From the cell containing the given text, extract its center point as (X, Y) coordinate. 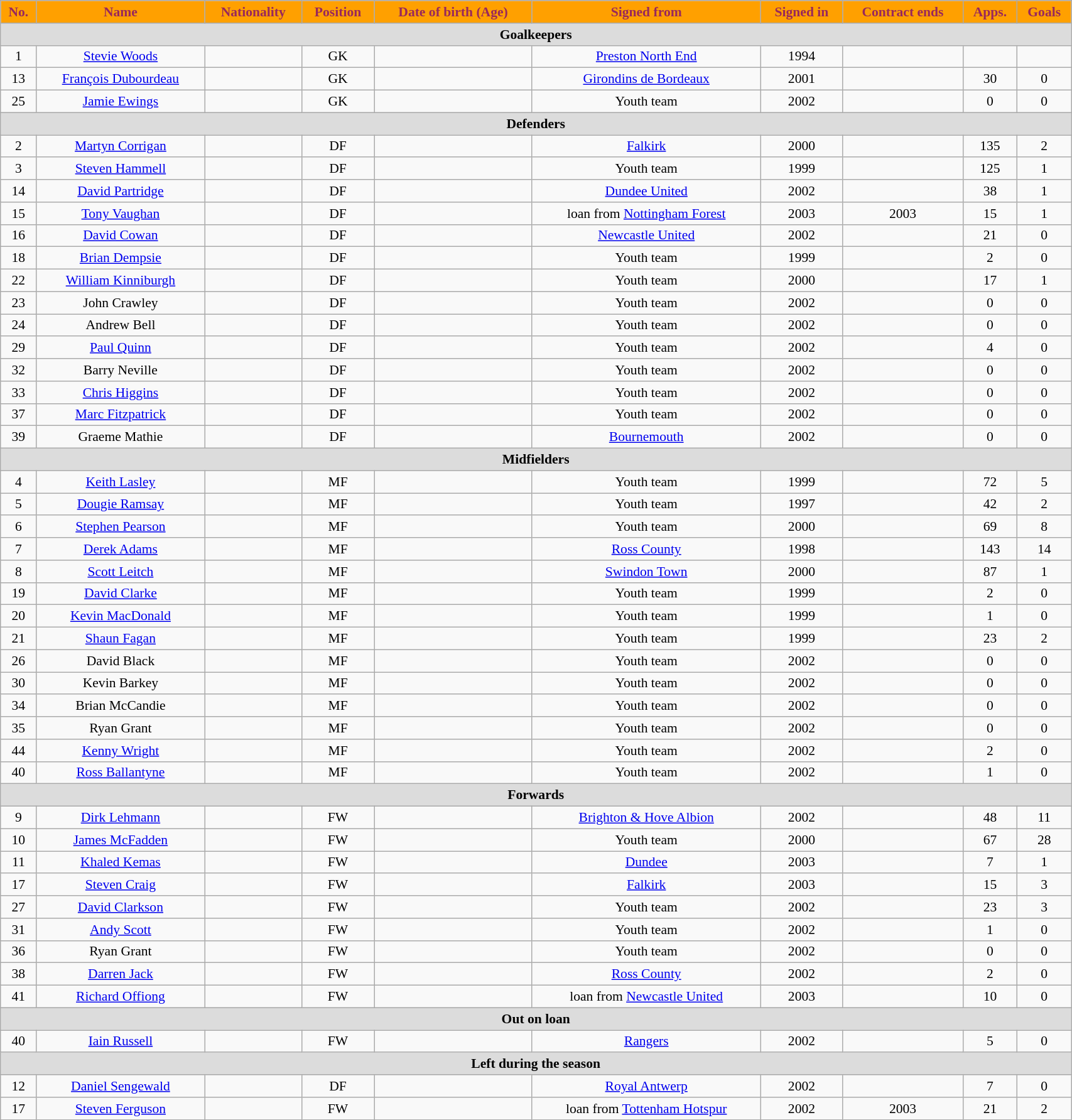
Left during the season (536, 1064)
Name (121, 12)
6 (19, 527)
Stevie Woods (121, 57)
David Clarke (121, 594)
Bournemouth (646, 437)
37 (19, 415)
Dirk Lehmann (121, 818)
Daniel Sengewald (121, 1086)
18 (19, 258)
loan from Newcastle United (646, 997)
Marc Fitzpatrick (121, 415)
44 (19, 751)
Brian McCandie (121, 706)
28 (1044, 840)
26 (19, 661)
27 (19, 907)
67 (990, 840)
87 (990, 572)
Position (338, 12)
42 (990, 504)
Chris Higgins (121, 393)
François Dubourdeau (121, 79)
135 (990, 146)
12 (19, 1086)
31 (19, 930)
William Kinniburgh (121, 281)
loan from Tottenham Hotspur (646, 1109)
9 (19, 818)
John Crawley (121, 303)
Shaun Fagan (121, 639)
David Clarkson (121, 907)
41 (19, 997)
Kevin MacDonald (121, 616)
24 (19, 325)
33 (19, 393)
Brighton & Hove Albion (646, 818)
Kenny Wright (121, 751)
29 (19, 348)
Midfielders (536, 460)
Richard Offiong (121, 997)
Goalkeepers (536, 35)
Graeme Mathie (121, 437)
Girondins de Bordeaux (646, 79)
32 (19, 370)
David Partridge (121, 191)
36 (19, 952)
Rangers (646, 1041)
Contract ends (903, 12)
Date of birth (Age) (453, 12)
22 (19, 281)
Stephen Pearson (121, 527)
Andrew Bell (121, 325)
No. (19, 12)
25 (19, 102)
34 (19, 706)
Swindon Town (646, 572)
Jamie Ewings (121, 102)
Signed from (646, 12)
Forwards (536, 795)
Barry Neville (121, 370)
Steven Ferguson (121, 1109)
Apps. (990, 12)
Brian Dempsie (121, 258)
19 (19, 594)
Preston North End (646, 57)
1998 (801, 549)
143 (990, 549)
20 (19, 616)
125 (990, 169)
13 (19, 79)
Dougie Ramsay (121, 504)
Newcastle United (646, 236)
James McFadden (121, 840)
1997 (801, 504)
72 (990, 482)
Dundee United (646, 191)
Dundee (646, 862)
39 (19, 437)
Scott Leitch (121, 572)
Out on loan (536, 1019)
2001 (801, 79)
David Black (121, 661)
Steven Craig (121, 885)
Goals (1044, 12)
Khaled Kemas (121, 862)
16 (19, 236)
Defenders (536, 124)
1994 (801, 57)
69 (990, 527)
Iain Russell (121, 1041)
Paul Quinn (121, 348)
48 (990, 818)
Derek Adams (121, 549)
Ross Ballantyne (121, 773)
35 (19, 728)
Steven Hammell (121, 169)
Martyn Corrigan (121, 146)
Andy Scott (121, 930)
Kevin Barkey (121, 683)
Signed in (801, 12)
Tony Vaughan (121, 214)
Keith Lasley (121, 482)
loan from Nottingham Forest (646, 214)
Darren Jack (121, 974)
Royal Antwerp (646, 1086)
Nationality (253, 12)
David Cowan (121, 236)
